Identify which cell holds the provided text, then report its [X, Y] central coordinate. 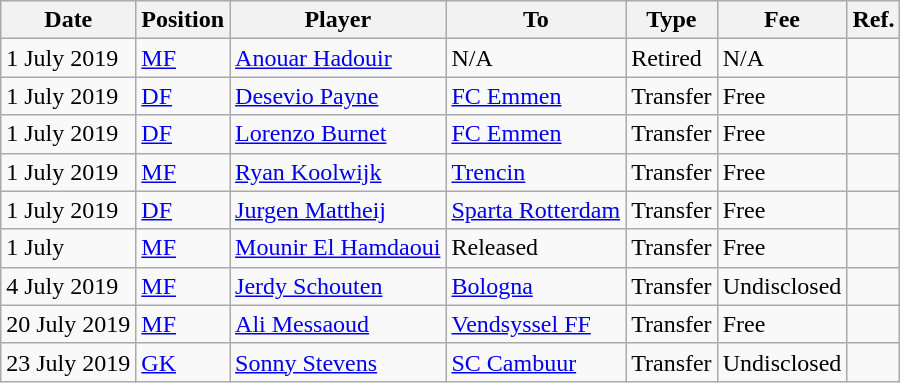
Bologna [536, 286]
Released [536, 248]
Fee [782, 20]
Jerdy Schouten [338, 286]
Vendsyssel FF [536, 324]
Sonny Stevens [338, 362]
Date [68, 20]
To [536, 20]
20 July 2019 [68, 324]
Jurgen Mattheij [338, 210]
Type [672, 20]
1 July [68, 248]
Mounir El Hamdaoui [338, 248]
Lorenzo Burnet [338, 134]
SC Cambuur [536, 362]
Anouar Hadouir [338, 58]
4 July 2019 [68, 286]
GK [183, 362]
Desevio Payne [338, 96]
Ali Messaoud [338, 324]
Position [183, 20]
Ryan Koolwijk [338, 172]
23 July 2019 [68, 362]
Retired [672, 58]
Trencin [536, 172]
Sparta Rotterdam [536, 210]
Player [338, 20]
Ref. [874, 20]
